Scan for the cell matching the given text and deliver its (x, y) coordinate at center. 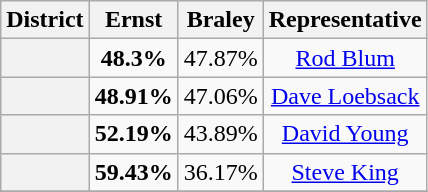
43.89% (220, 134)
52.19% (134, 134)
36.17% (220, 172)
48.91% (134, 96)
Rod Blum (345, 58)
59.43% (134, 172)
Steve King (345, 172)
Braley (220, 20)
Dave Loebsack (345, 96)
Representative (345, 20)
47.87% (220, 58)
Ernst (134, 20)
District (45, 20)
David Young (345, 134)
48.3% (134, 58)
47.06% (220, 96)
